Output the (x, y) coordinate of the center of the cell containing the given text.  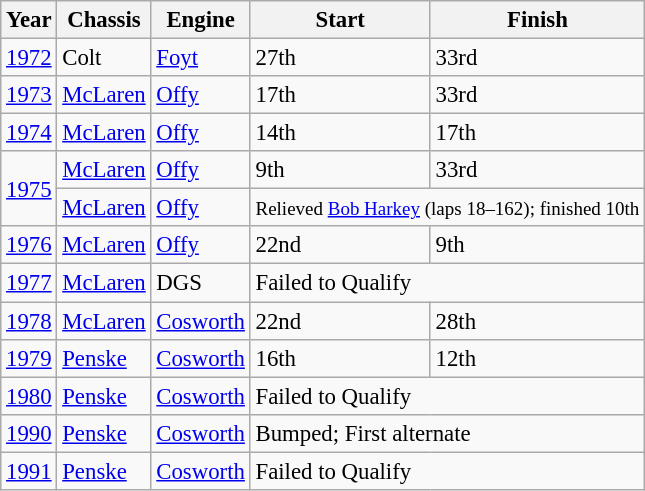
27th (340, 58)
1972 (29, 58)
1991 (29, 471)
28th (537, 321)
Start (340, 20)
1980 (29, 396)
1978 (29, 321)
Colt (104, 58)
Relieved Bob Harkey (laps 18–162); finished 10th (447, 208)
1973 (29, 95)
12th (537, 358)
DGS (200, 283)
1974 (29, 133)
Engine (200, 20)
Year (29, 20)
1976 (29, 245)
Finish (537, 20)
1979 (29, 358)
1990 (29, 433)
Foyt (200, 58)
1975 (29, 188)
14th (340, 133)
1977 (29, 283)
Chassis (104, 20)
Bumped; First alternate (447, 433)
16th (340, 358)
